From the cell containing the given text, extract its center point as [x, y] coordinate. 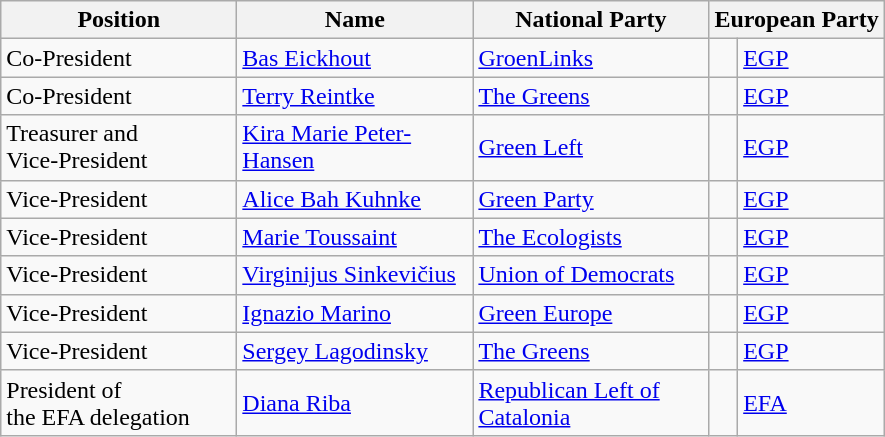
GroenLinks [591, 58]
Alice Bah Kuhnke [355, 199]
Green Party [591, 199]
EFA [812, 402]
Virginijus Sinkevičius [355, 275]
National Party [591, 20]
Green Left [591, 148]
Diana Riba [355, 402]
Treasurer andVice-President [119, 148]
Terry Reintke [355, 96]
Marie Toussaint [355, 237]
Bas Eickhout [355, 58]
Kira Marie Peter-Hansen [355, 148]
Position [119, 20]
President ofthe EFA delegation [119, 402]
Name [355, 20]
Green Europe [591, 313]
Republican Left of Catalonia [591, 402]
European Party [796, 20]
Ignazio Marino [355, 313]
Union of Democrats [591, 275]
The Ecologists [591, 237]
Sergey Lagodinsky [355, 351]
